Capture the cell that displays the provided text and extract its (x, y) central coordinate. 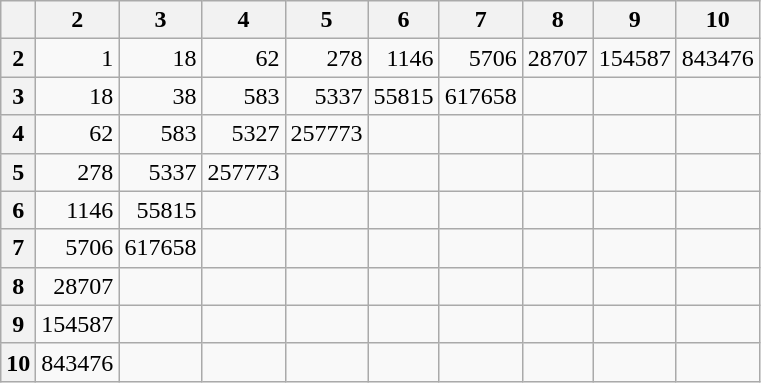
38 (160, 96)
5327 (244, 134)
1 (78, 58)
